Output the (X, Y) coordinate of the center of the cell containing the given text.  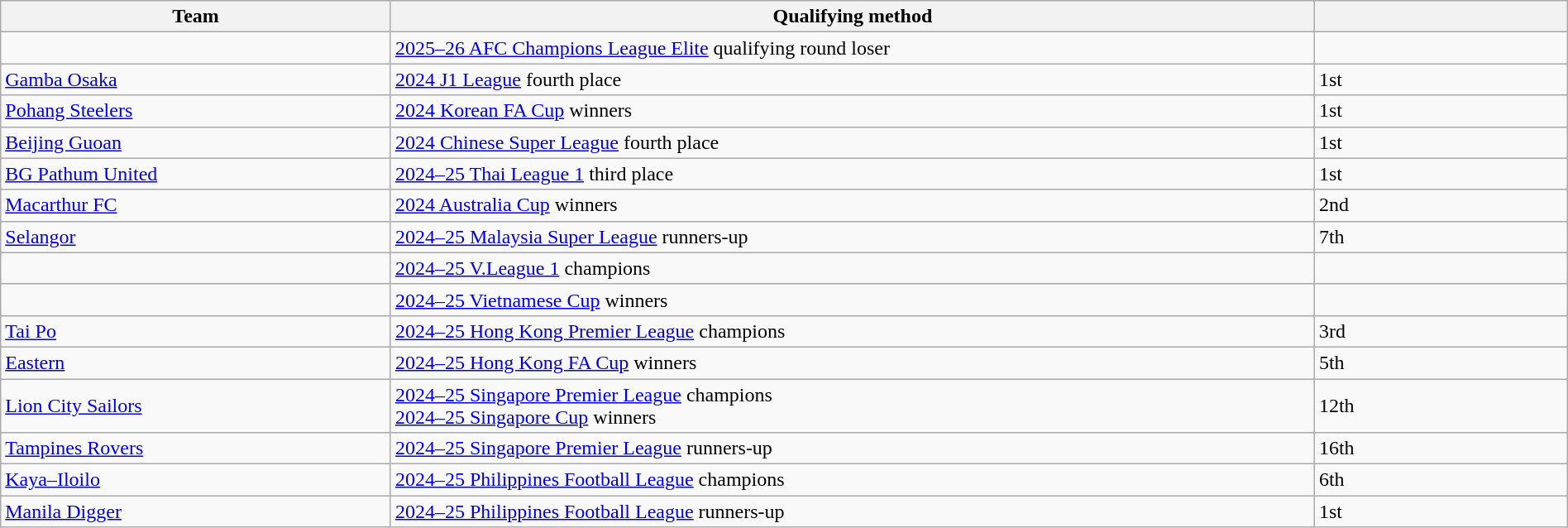
2024 J1 League fourth place (852, 79)
Tai Po (196, 331)
Lion City Sailors (196, 406)
Kaya–Iloilo (196, 480)
Macarthur FC (196, 205)
Tampines Rovers (196, 449)
7th (1441, 237)
Qualifying method (852, 17)
2024–25 Thai League 1 third place (852, 174)
2024 Chinese Super League fourth place (852, 142)
Beijing Guoan (196, 142)
2024 Australia Cup winners (852, 205)
Pohang Steelers (196, 111)
2024–25 Philippines Football League runners-up (852, 511)
2024–25 Hong Kong Premier League champions (852, 331)
2024–25 Malaysia Super League runners-up (852, 237)
12th (1441, 406)
3rd (1441, 331)
2024–25 Singapore Premier League runners-up (852, 449)
2024–25 Philippines Football League champions (852, 480)
Manila Digger (196, 511)
Gamba Osaka (196, 79)
2024–25 Singapore Premier League champions2024–25 Singapore Cup winners (852, 406)
Eastern (196, 362)
Team (196, 17)
6th (1441, 480)
BG Pathum United (196, 174)
16th (1441, 449)
2025–26 AFC Champions League Elite qualifying round loser (852, 48)
2024–25 V.League 1 champions (852, 268)
Selangor (196, 237)
2024 Korean FA Cup winners (852, 111)
2nd (1441, 205)
2024–25 Hong Kong FA Cup winners (852, 362)
2024–25 Vietnamese Cup winners (852, 300)
5th (1441, 362)
